Return the (x, y) coordinate for the center point of the cell that contains the specified text.  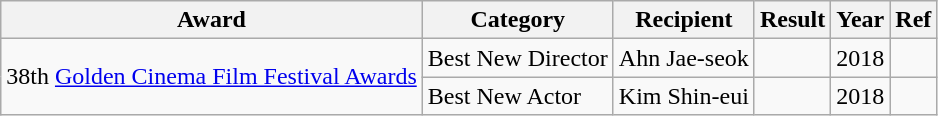
Result (792, 20)
Kim Shin-eui (684, 96)
Ref (914, 20)
Best New Director (518, 58)
Recipient (684, 20)
Year (860, 20)
Best New Actor (518, 96)
38th Golden Cinema Film Festival Awards (212, 77)
Ahn Jae-seok (684, 58)
Award (212, 20)
Category (518, 20)
